Return [X, Y] of the center of cell containing provided text 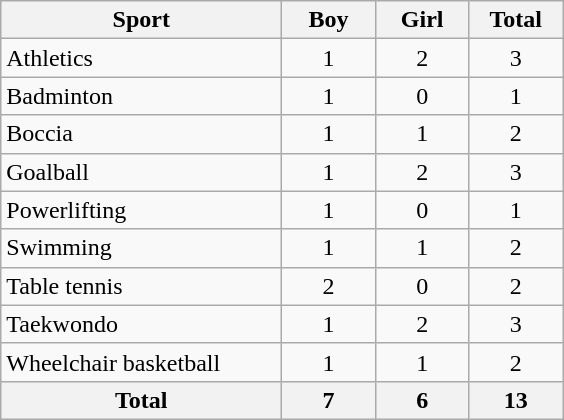
Swimming [142, 248]
Athletics [142, 58]
Taekwondo [142, 324]
Wheelchair basketball [142, 362]
Powerlifting [142, 210]
Sport [142, 20]
Girl [422, 20]
Boy [329, 20]
6 [422, 400]
Boccia [142, 134]
Goalball [142, 172]
Badminton [142, 96]
13 [516, 400]
Table tennis [142, 286]
7 [329, 400]
